Capture the cell that displays the provided text and extract its (x, y) central coordinate. 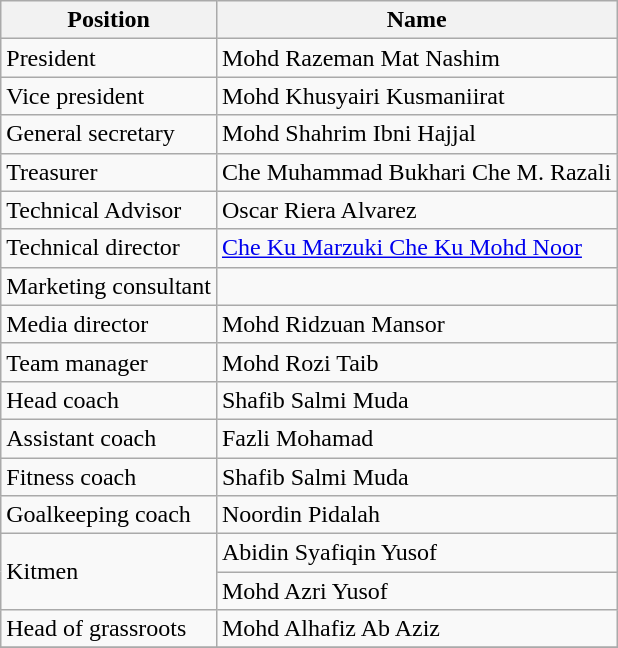
Mohd Shahrim Ibni Hajjal (416, 134)
Treasurer (109, 172)
Mohd Azri Yusof (416, 591)
Technical director (109, 248)
Head of grassroots (109, 629)
Mohd Rozi Taib (416, 362)
General secretary (109, 134)
Media director (109, 324)
Mohd Khusyairi Kusmaniirat (416, 96)
Name (416, 20)
Goalkeeping coach (109, 515)
Assistant coach (109, 438)
Che Ku Marzuki Che Ku Mohd Noor (416, 248)
Head coach (109, 400)
President (109, 58)
Mohd Alhafiz Ab Aziz (416, 629)
Mohd Ridzuan Mansor (416, 324)
Fazli Mohamad (416, 438)
Oscar Riera Alvarez (416, 210)
Vice president (109, 96)
Kitmen (109, 572)
Noordin Pidalah (416, 515)
Mohd Razeman Mat Nashim (416, 58)
Fitness coach (109, 477)
Abidin Syafiqin Yusof (416, 553)
Position (109, 20)
Team manager (109, 362)
Technical Advisor (109, 210)
Marketing consultant (109, 286)
Che Muhammad Bukhari Che M. Razali (416, 172)
